Determine the [X, Y] coordinate at the center of the cell enclosing the given text.  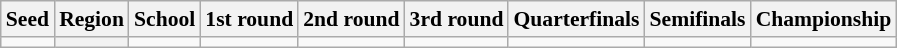
Semifinals [698, 19]
Championship [824, 19]
Quarterfinals [576, 19]
Seed [28, 19]
Region [92, 19]
School [164, 19]
1st round [249, 19]
3rd round [457, 19]
2nd round [351, 19]
